Output the [X, Y] coordinate of the center of the cell containing the given text.  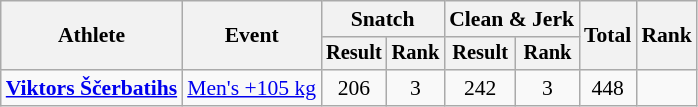
Event [252, 36]
Clean & Jerk [512, 19]
242 [480, 88]
206 [354, 88]
Men's +105 kg [252, 88]
Viktors Ščerbatihs [92, 88]
448 [608, 88]
Snatch [382, 19]
Total [608, 36]
Athlete [92, 36]
